Return the (X, Y) coordinate for the center point of the cell that contains the specified text.  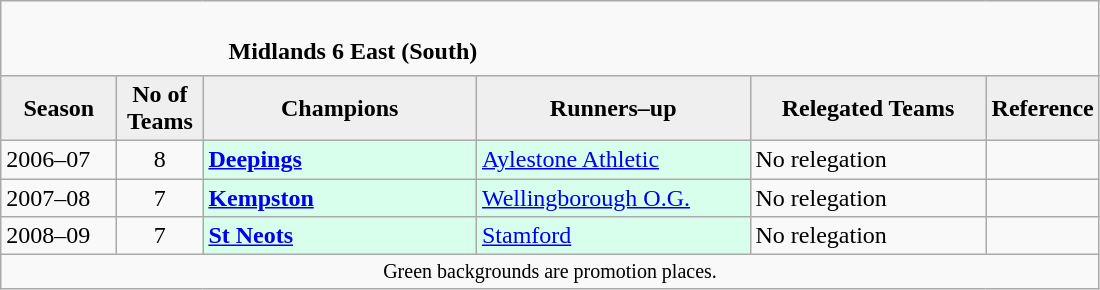
Kempston (340, 197)
Wellingborough O.G. (613, 197)
Reference (1042, 108)
No of Teams (160, 108)
Champions (340, 108)
Relegated Teams (868, 108)
2007–08 (59, 197)
Runners–up (613, 108)
Aylestone Athletic (613, 159)
Stamford (613, 236)
8 (160, 159)
Season (59, 108)
2006–07 (59, 159)
Green backgrounds are promotion places. (550, 272)
St Neots (340, 236)
2008–09 (59, 236)
Deepings (340, 159)
